Output the [x, y] coordinate of the center of the cell containing the given text.  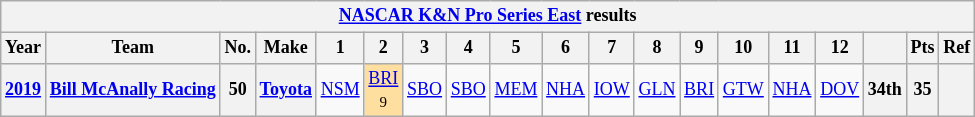
DOV [840, 90]
3 [425, 48]
34th [884, 90]
12 [840, 48]
1 [340, 48]
GLN [657, 90]
BRI [700, 90]
9 [700, 48]
2 [384, 48]
BRI9 [384, 90]
8 [657, 48]
Pts [922, 48]
Ref [957, 48]
5 [516, 48]
Toyota [286, 90]
6 [566, 48]
35 [922, 90]
GTW [743, 90]
4 [468, 48]
IOW [612, 90]
NASCAR K&N Pro Series East results [488, 16]
No. [238, 48]
NSM [340, 90]
11 [792, 48]
Bill McAnally Racing [132, 90]
Make [286, 48]
2019 [24, 90]
7 [612, 48]
Team [132, 48]
10 [743, 48]
50 [238, 90]
MEM [516, 90]
Year [24, 48]
